Search for the cell housing the specified text and yield its (x, y) center coordinate. 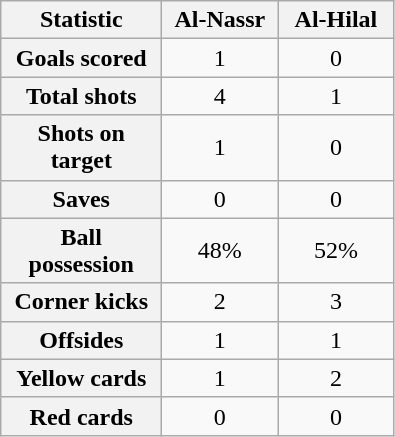
Al-Hilal (336, 20)
Ball possession (82, 250)
4 (220, 96)
Offsides (82, 340)
48% (220, 250)
Red cards (82, 416)
Yellow cards (82, 378)
Shots on target (82, 148)
52% (336, 250)
Total shots (82, 96)
Saves (82, 199)
Al-Nassr (220, 20)
Corner kicks (82, 302)
Goals scored (82, 58)
Statistic (82, 20)
3 (336, 302)
